From the cell containing the given text, extract its center point as [X, Y] coordinate. 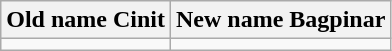
New name Bagpinar [281, 20]
Old name Cinit [86, 20]
